From the cell containing the given text, extract its center point as [X, Y] coordinate. 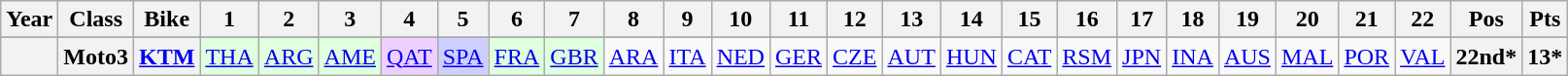
22nd* [1486, 57]
RSM [1087, 57]
6 [517, 19]
AUT [911, 57]
MAL [1307, 57]
HUN [971, 57]
QAT [409, 57]
INA [1193, 57]
7 [574, 19]
4 [409, 19]
19 [1247, 19]
JPN [1142, 57]
14 [971, 19]
22 [1422, 19]
Moto3 [96, 57]
Year [29, 19]
15 [1029, 19]
GER [799, 57]
21 [1367, 19]
ARG [289, 57]
FRA [517, 57]
1 [229, 19]
ITA [688, 57]
18 [1193, 19]
GBR [574, 57]
VAL [1422, 57]
8 [633, 19]
13 [911, 19]
Pos [1486, 19]
CZE [855, 57]
Bike [167, 19]
Pts [1545, 19]
SPA [462, 57]
AUS [1247, 57]
3 [350, 19]
5 [462, 19]
17 [1142, 19]
2 [289, 19]
11 [799, 19]
NED [740, 57]
16 [1087, 19]
10 [740, 19]
9 [688, 19]
12 [855, 19]
20 [1307, 19]
POR [1367, 57]
KTM [167, 57]
ARA [633, 57]
THA [229, 57]
Class [96, 19]
AME [350, 57]
13* [1545, 57]
CAT [1029, 57]
